Determine the [X, Y] coordinate at the center of the cell enclosing the given text.  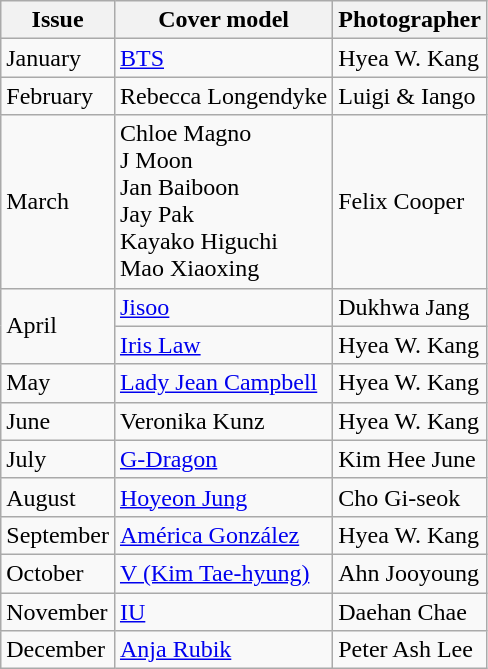
Hoyeon Jung [223, 497]
Iris Law [223, 345]
G-Dragon [223, 459]
July [58, 459]
Kim Hee June [410, 459]
BTS [223, 58]
August [58, 497]
Cover model [223, 20]
December [58, 650]
Photographer [410, 20]
IU [223, 611]
Issue [58, 20]
March [58, 202]
Chloe Magno J MoonJan Baiboon Jay PakKayako HiguchiMao Xiaoxing [223, 202]
Cho Gi-seok [410, 497]
Rebecca Longendyke [223, 96]
Luigi & Iango [410, 96]
Jisoo [223, 307]
February [58, 96]
Anja Rubik [223, 650]
January [58, 58]
April [58, 326]
Felix Cooper [410, 202]
October [58, 573]
May [58, 383]
November [58, 611]
September [58, 535]
V (Kim Tae-hyung) [223, 573]
Peter Ash Lee [410, 650]
Ahn Jooyoung [410, 573]
Dukhwa Jang [410, 307]
Veronika Kunz [223, 421]
América González [223, 535]
June [58, 421]
Daehan Chae [410, 611]
Lady Jean Campbell [223, 383]
